Detect which cell encompasses the target text, then output its (X, Y) center coordinate. 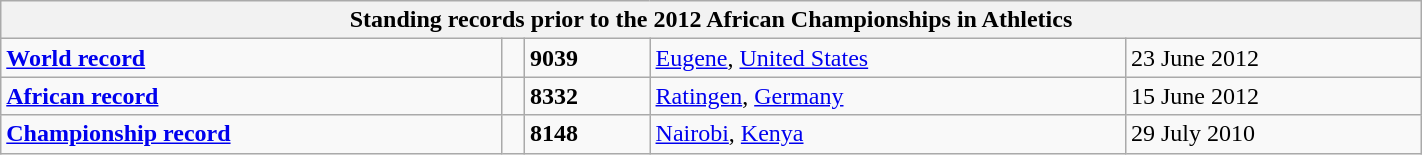
23 June 2012 (1273, 58)
Eugene, United States (888, 58)
9039 (588, 58)
8332 (588, 96)
Championship record (251, 134)
29 July 2010 (1273, 134)
8148 (588, 134)
African record (251, 96)
15 June 2012 (1273, 96)
Standing records prior to the 2012 African Championships in Athletics (711, 20)
Nairobi, Kenya (888, 134)
Ratingen, Germany (888, 96)
World record (251, 58)
